Output the (x, y) coordinate of the center of the cell containing the given text.  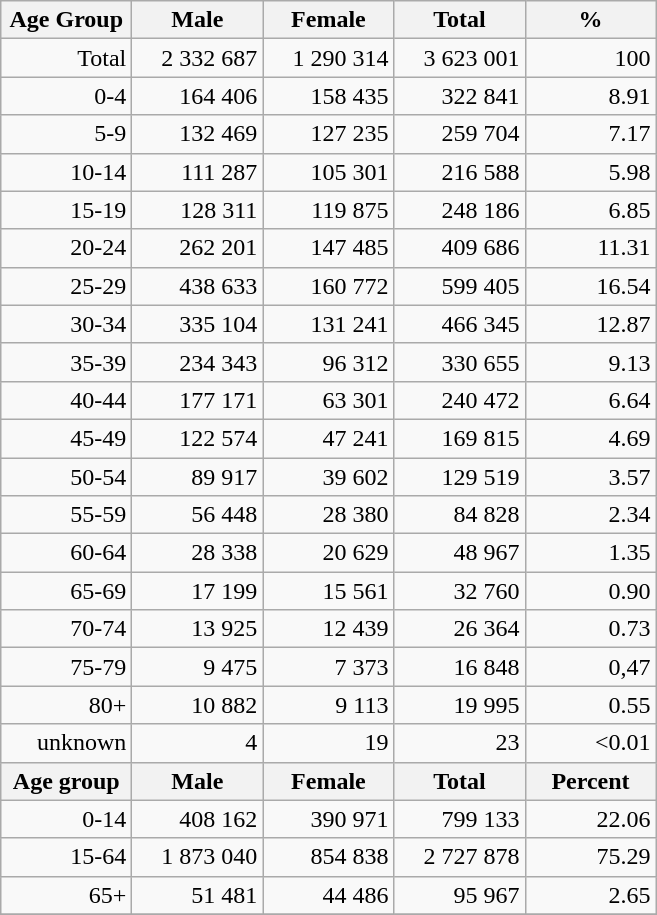
0.73 (590, 629)
50-54 (66, 477)
7 373 (328, 667)
9.13 (590, 362)
466 345 (460, 324)
22.06 (590, 819)
3 623 001 (460, 58)
56 448 (198, 515)
10-14 (66, 172)
599 405 (460, 286)
55-59 (66, 515)
12 439 (328, 629)
28 380 (328, 515)
51 481 (198, 895)
132 469 (198, 134)
216 588 (460, 172)
408 162 (198, 819)
2 332 687 (198, 58)
438 633 (198, 286)
262 201 (198, 248)
70-74 (66, 629)
335 104 (198, 324)
44 486 (328, 895)
% (590, 20)
89 917 (198, 477)
20-24 (66, 248)
322 841 (460, 96)
Percent (590, 781)
854 838 (328, 857)
234 343 (198, 362)
65+ (66, 895)
240 472 (460, 400)
60-64 (66, 553)
119 875 (328, 210)
799 133 (460, 819)
2 727 878 (460, 857)
158 435 (328, 96)
259 704 (460, 134)
5-9 (66, 134)
9 113 (328, 705)
96 312 (328, 362)
<0.01 (590, 743)
15 561 (328, 591)
7.17 (590, 134)
17 199 (198, 591)
16 848 (460, 667)
0.90 (590, 591)
8.91 (590, 96)
409 686 (460, 248)
6.64 (590, 400)
45-49 (66, 438)
9 475 (198, 667)
48 967 (460, 553)
Age Group (66, 20)
26 364 (460, 629)
390 971 (328, 819)
3.57 (590, 477)
0-14 (66, 819)
25-29 (66, 286)
80+ (66, 705)
4.69 (590, 438)
160 772 (328, 286)
1 290 314 (328, 58)
128 311 (198, 210)
16.54 (590, 286)
95 967 (460, 895)
131 241 (328, 324)
0-4 (66, 96)
177 171 (198, 400)
75.29 (590, 857)
164 406 (198, 96)
169 815 (460, 438)
19 (328, 743)
84 828 (460, 515)
30-34 (66, 324)
12.87 (590, 324)
100 (590, 58)
13 925 (198, 629)
5.98 (590, 172)
127 235 (328, 134)
0.55 (590, 705)
39 602 (328, 477)
11.31 (590, 248)
65-69 (66, 591)
Age group (66, 781)
35-39 (66, 362)
28 338 (198, 553)
15-64 (66, 857)
147 485 (328, 248)
248 186 (460, 210)
40-44 (66, 400)
20 629 (328, 553)
15-19 (66, 210)
1.35 (590, 553)
47 241 (328, 438)
0,47 (590, 667)
6.85 (590, 210)
2.65 (590, 895)
1 873 040 (198, 857)
19 995 (460, 705)
10 882 (198, 705)
105 301 (328, 172)
129 519 (460, 477)
4 (198, 743)
75-79 (66, 667)
330 655 (460, 362)
122 574 (198, 438)
63 301 (328, 400)
32 760 (460, 591)
2.34 (590, 515)
unknown (66, 743)
111 287 (198, 172)
23 (460, 743)
